Scan for the cell matching the given text and deliver its (X, Y) coordinate at center. 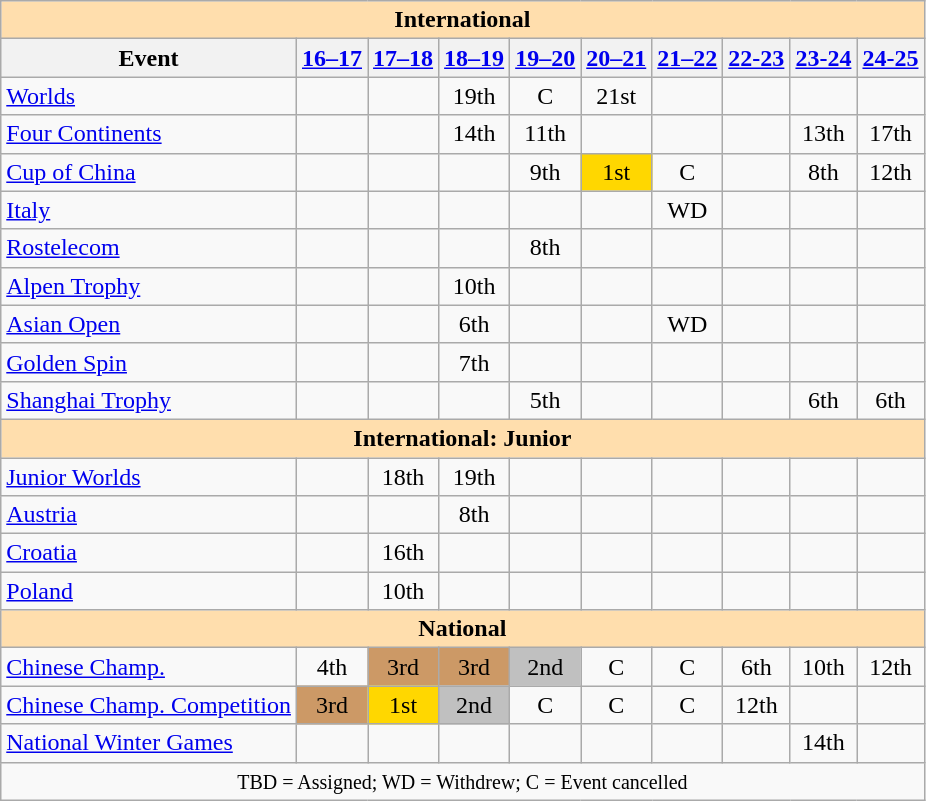
19–20 (546, 58)
9th (546, 172)
Asian Open (149, 324)
4th (332, 667)
16th (404, 553)
Cup of China (149, 172)
Junior Worlds (149, 477)
Worlds (149, 96)
5th (546, 400)
20–21 (616, 58)
7th (474, 362)
TBD = Assigned; WD = Withdrew; C = Event cancelled (462, 781)
18–19 (474, 58)
Alpen Trophy (149, 286)
Rostelecom (149, 248)
11th (546, 134)
21–22 (688, 58)
Four Continents (149, 134)
Golden Spin (149, 362)
24-25 (890, 58)
13th (824, 134)
Chinese Champ. (149, 667)
Shanghai Trophy (149, 400)
Austria (149, 515)
Italy (149, 210)
17–18 (404, 58)
Chinese Champ. Competition (149, 705)
18th (404, 477)
National (462, 629)
22-23 (756, 58)
Croatia (149, 553)
National Winter Games (149, 743)
Poland (149, 591)
International: Junior (462, 438)
21st (616, 96)
International (462, 20)
17th (890, 134)
16–17 (332, 58)
Event (149, 58)
23-24 (824, 58)
